Capture the cell that displays the provided text and extract its [X, Y] central coordinate. 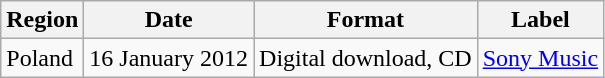
Sony Music [540, 58]
Poland [42, 58]
Format [366, 20]
Date [169, 20]
Label [540, 20]
16 January 2012 [169, 58]
Digital download, CD [366, 58]
Region [42, 20]
